Identify which cell holds the provided text, then report its (x, y) central coordinate. 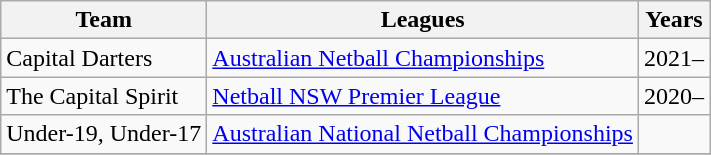
Australian Netball Championships (423, 58)
Under-19, Under-17 (104, 134)
Australian National Netball Championships (423, 134)
Leagues (423, 20)
The Capital Spirit (104, 96)
2020– (674, 96)
Years (674, 20)
Team (104, 20)
Capital Darters (104, 58)
Netball NSW Premier League (423, 96)
2021– (674, 58)
